Pinpoint the cell where the given text exists, returning its [X, Y] midpoint coordinate. 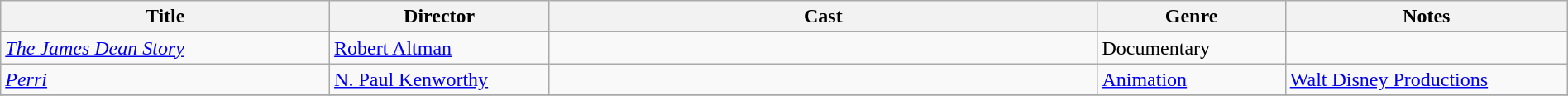
N. Paul Kenworthy [440, 79]
Title [165, 17]
Animation [1191, 79]
Genre [1191, 17]
Robert Altman [440, 48]
Perri [165, 79]
Cast [824, 17]
Notes [1426, 17]
Director [440, 17]
Walt Disney Productions [1426, 79]
Documentary [1191, 48]
The James Dean Story [165, 48]
